Output the [X, Y] coordinate of the center of the cell containing the given text.  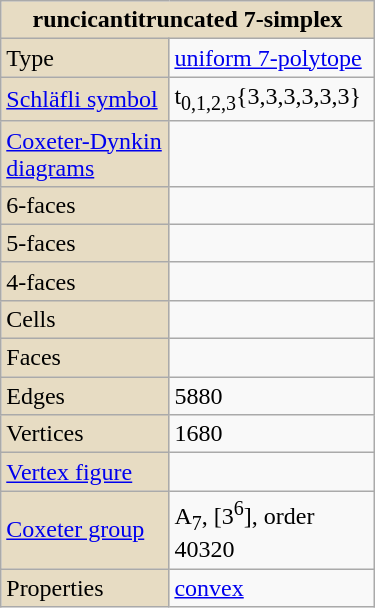
Vertices [85, 434]
t0,1,2,3{3,3,3,3,3,3} [272, 99]
1680 [272, 434]
6-faces [85, 205]
Type [85, 58]
5880 [272, 396]
runcicantitruncated 7-simplex [188, 20]
Schläfli symbol [85, 99]
convex [272, 588]
4-faces [85, 281]
Edges [85, 396]
Coxeter-Dynkin diagrams [85, 154]
Faces [85, 358]
Cells [85, 319]
Properties [85, 588]
5-faces [85, 243]
Coxeter group [85, 530]
uniform 7-polytope [272, 58]
A7, [36], order 40320 [272, 530]
Vertex figure [85, 472]
